Search for the cell housing the specified text and yield its (X, Y) center coordinate. 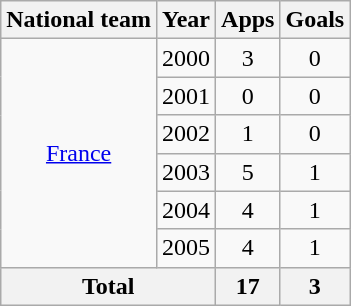
5 (248, 172)
2002 (186, 134)
2001 (186, 96)
2005 (186, 248)
2003 (186, 172)
Apps (248, 20)
17 (248, 286)
Year (186, 20)
2004 (186, 210)
2000 (186, 58)
France (79, 153)
Total (108, 286)
Goals (315, 20)
National team (79, 20)
